Return the [x, y] coordinate for the center point of the cell that contains the specified text.  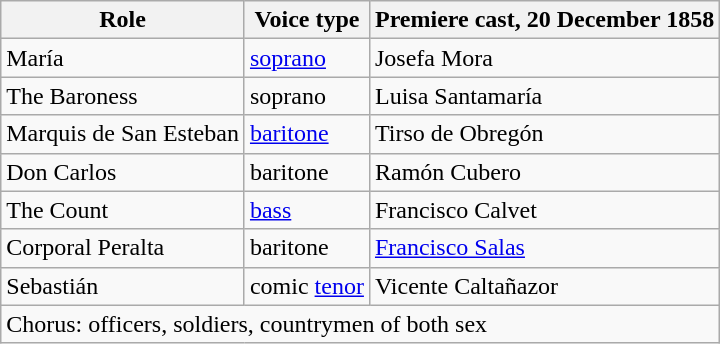
bass [306, 210]
Role [123, 20]
Josefa Mora [544, 58]
The Count [123, 210]
Luisa Santamaría [544, 96]
Don Carlos [123, 172]
Marquis de San Esteban [123, 134]
Chorus: officers, soldiers, countrymen of both sex [360, 324]
Sebastián [123, 286]
The Baroness [123, 96]
Tirso de Obregón [544, 134]
Corporal Peralta [123, 248]
comic tenor [306, 286]
Francisco Salas [544, 248]
María [123, 58]
Ramón Cubero [544, 172]
Voice type [306, 20]
Francisco Calvet [544, 210]
Premiere cast, 20 December 1858 [544, 20]
Vicente Caltañazor [544, 286]
